Pinpoint the cell where the given text exists, returning its (x, y) midpoint coordinate. 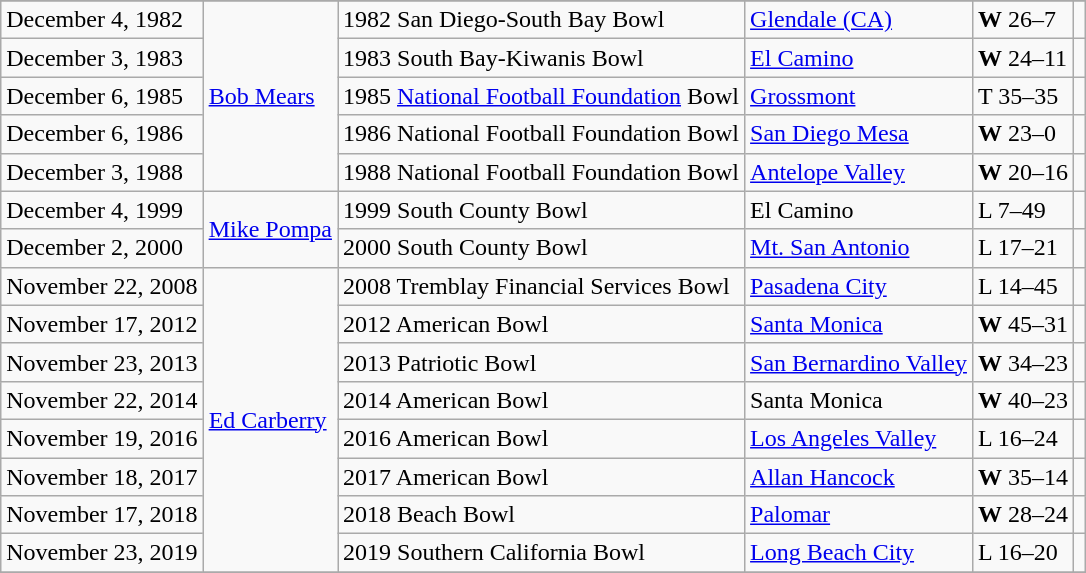
W 45–31 (1022, 324)
W 26–7 (1022, 20)
November 22, 2008 (102, 286)
L 16–24 (1022, 438)
December 2, 2000 (102, 248)
2014 American Bowl (542, 400)
November 22, 2014 (102, 400)
Mt. San Antonio (859, 248)
1985 National Football Foundation Bowl (542, 96)
W 40–23 (1022, 400)
T 35–35 (1022, 96)
W 24–11 (1022, 58)
Allan Hancock (859, 477)
2000 South County Bowl (542, 248)
W 35–14 (1022, 477)
1982 San Diego-South Bay Bowl (542, 20)
December 6, 1985 (102, 96)
Pasadena City (859, 286)
November 17, 2012 (102, 324)
L 17–21 (1022, 248)
L 14–45 (1022, 286)
November 17, 2018 (102, 515)
November 18, 2017 (102, 477)
1988 National Football Foundation Bowl (542, 172)
2012 American Bowl (542, 324)
Long Beach City (859, 553)
November 19, 2016 (102, 438)
2018 Beach Bowl (542, 515)
December 4, 1999 (102, 210)
December 3, 1983 (102, 58)
San Diego Mesa (859, 134)
Los Angeles Valley (859, 438)
W 20–16 (1022, 172)
November 23, 2019 (102, 553)
Glendale (CA) (859, 20)
W 28–24 (1022, 515)
November 23, 2013 (102, 362)
Antelope Valley (859, 172)
1999 South County Bowl (542, 210)
2008 Tremblay Financial Services Bowl (542, 286)
Ed Carberry (270, 419)
December 6, 1986 (102, 134)
San Bernardino Valley (859, 362)
2013 Patriotic Bowl (542, 362)
2019 Southern California Bowl (542, 553)
December 4, 1982 (102, 20)
1983 South Bay-Kiwanis Bowl (542, 58)
L 7–49 (1022, 210)
Grossmont (859, 96)
2017 American Bowl (542, 477)
December 3, 1988 (102, 172)
1986 National Football Foundation Bowl (542, 134)
Palomar (859, 515)
Bob Mears (270, 96)
W 23–0 (1022, 134)
Mike Pompa (270, 229)
2016 American Bowl (542, 438)
W 34–23 (1022, 362)
L 16–20 (1022, 553)
